Provide the (X, Y) coordinate of the cell's center where the given text is located.  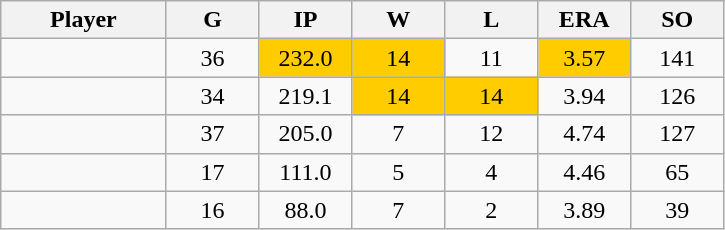
Player (84, 20)
IP (306, 20)
127 (678, 134)
4 (492, 172)
12 (492, 134)
36 (212, 58)
16 (212, 210)
205.0 (306, 134)
SO (678, 20)
17 (212, 172)
4.74 (584, 134)
3.57 (584, 58)
126 (678, 96)
3.94 (584, 96)
65 (678, 172)
2 (492, 210)
37 (212, 134)
G (212, 20)
5 (398, 172)
88.0 (306, 210)
141 (678, 58)
3.89 (584, 210)
111.0 (306, 172)
34 (212, 96)
ERA (584, 20)
232.0 (306, 58)
W (398, 20)
4.46 (584, 172)
L (492, 20)
219.1 (306, 96)
11 (492, 58)
39 (678, 210)
